Extract the (X, Y) coordinate from the center of the cell holding the provided text.  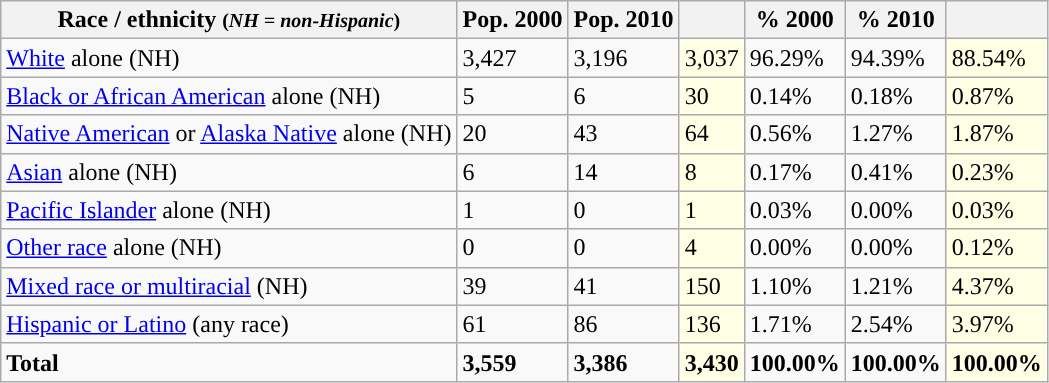
1.27% (896, 134)
Other race alone (NH) (229, 248)
43 (624, 134)
2.54% (896, 324)
Native American or Alaska Native alone (NH) (229, 134)
0.18% (896, 96)
0.41% (896, 172)
Pop. 2010 (624, 20)
Hispanic or Latino (any race) (229, 324)
20 (512, 134)
Pop. 2000 (512, 20)
94.39% (896, 58)
86 (624, 324)
1.71% (794, 324)
Total (229, 362)
30 (712, 96)
0.56% (794, 134)
Asian alone (NH) (229, 172)
1.87% (996, 134)
Black or African American alone (NH) (229, 96)
5 (512, 96)
14 (624, 172)
4.37% (996, 286)
4 (712, 248)
41 (624, 286)
Mixed race or multiracial (NH) (229, 286)
1.10% (794, 286)
3,427 (512, 58)
96.29% (794, 58)
3.97% (996, 324)
Race / ethnicity (NH = non-Hispanic) (229, 20)
% 2010 (896, 20)
3,430 (712, 362)
Pacific Islander alone (NH) (229, 210)
150 (712, 286)
3,037 (712, 58)
0.23% (996, 172)
136 (712, 324)
0.17% (794, 172)
3,559 (512, 362)
61 (512, 324)
8 (712, 172)
White alone (NH) (229, 58)
3,386 (624, 362)
39 (512, 286)
3,196 (624, 58)
64 (712, 134)
0.87% (996, 96)
0.14% (794, 96)
% 2000 (794, 20)
0.12% (996, 248)
88.54% (996, 58)
1.21% (896, 286)
